Locate the cell with the specified text and output its (x, y) center coordinate. 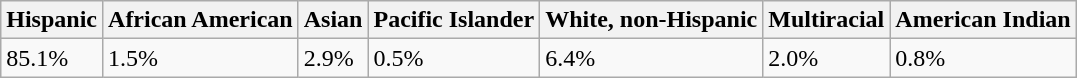
Multiracial (826, 20)
1.5% (201, 58)
African American (201, 20)
85.1% (52, 58)
2.0% (826, 58)
Pacific Islander (454, 20)
6.4% (652, 58)
2.9% (333, 58)
0.8% (983, 58)
White, non-Hispanic (652, 20)
Asian (333, 20)
0.5% (454, 58)
American Indian (983, 20)
Hispanic (52, 20)
